From the cell containing the given text, extract its center point as (x, y) coordinate. 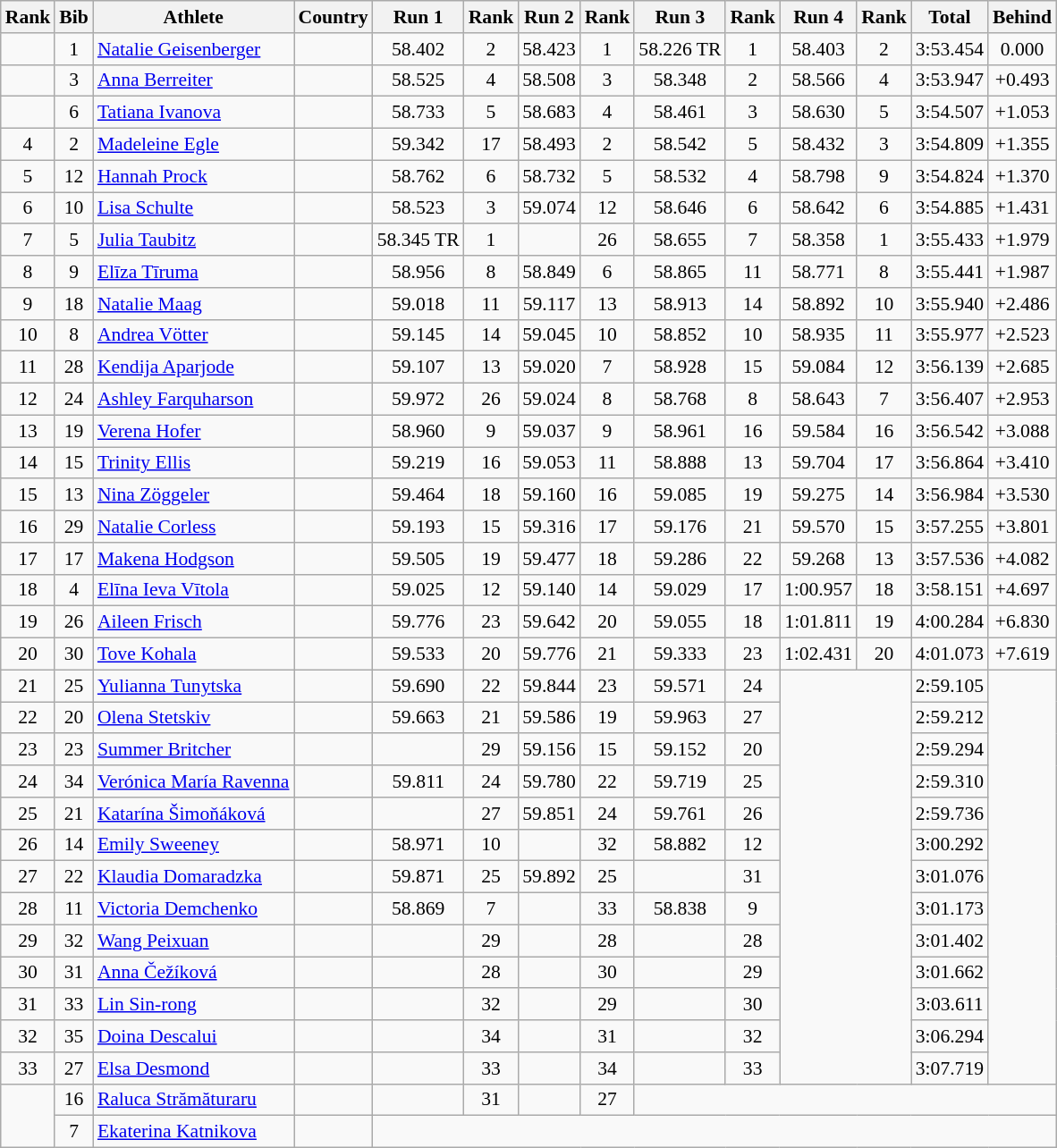
Elīza Tīruma (193, 272)
1:02.431 (818, 654)
3:53.947 (950, 80)
58.892 (818, 304)
+2.953 (1022, 400)
3:01.076 (950, 877)
59.018 (419, 304)
59.268 (818, 559)
Klaudia Domaradzka (193, 877)
59.275 (818, 495)
3:58.151 (950, 590)
59.286 (680, 559)
+2.523 (1022, 335)
35 (73, 1036)
59.642 (549, 622)
Wang Peixuan (193, 941)
Ashley Farquharson (193, 400)
4:01.073 (950, 654)
Total (950, 17)
2:59.105 (950, 686)
58.768 (680, 400)
3:56.864 (950, 463)
59.024 (549, 400)
59.193 (419, 527)
3:03.611 (950, 1005)
59.533 (419, 654)
Natalie Maag (193, 304)
59.117 (549, 304)
59.025 (419, 590)
3:56.139 (950, 367)
Kendija Aparjode (193, 367)
58.345 TR (419, 241)
59.586 (549, 718)
58.771 (818, 272)
58.525 (419, 80)
59.780 (549, 781)
+1.053 (1022, 113)
58.358 (818, 241)
+7.619 (1022, 654)
3:54.824 (950, 176)
Country (334, 17)
Makena Hodgson (193, 559)
+2.486 (1022, 304)
59.333 (680, 654)
3:57.255 (950, 527)
+1.355 (1022, 145)
Aileen Frisch (193, 622)
59.477 (549, 559)
Victoria Demchenko (193, 909)
+3.088 (1022, 431)
Emily Sweeney (193, 845)
58.865 (680, 272)
Madeleine Egle (193, 145)
+4.082 (1022, 559)
58.226 TR (680, 49)
Run 2 (549, 17)
58.630 (818, 113)
+1.431 (1022, 208)
58.508 (549, 80)
59.505 (419, 559)
59.570 (818, 527)
3:01.402 (950, 941)
4:00.284 (950, 622)
58.869 (419, 909)
Athlete (193, 17)
58.882 (680, 845)
58.961 (680, 431)
Run 1 (419, 17)
58.683 (549, 113)
59.972 (419, 400)
59.160 (549, 495)
58.913 (680, 304)
59.316 (549, 527)
58.655 (680, 241)
59.029 (680, 590)
0.000 (1022, 49)
58.402 (419, 49)
Run 3 (680, 17)
Olena Stetskiv (193, 718)
Elsa Desmond (193, 1068)
3:56.542 (950, 431)
+3.410 (1022, 463)
Anna Čežíková (193, 973)
Yulianna Tunytska (193, 686)
59.085 (680, 495)
58.733 (419, 113)
59.963 (680, 718)
59.571 (680, 686)
3:55.433 (950, 241)
3:57.536 (950, 559)
+4.697 (1022, 590)
Raluca Strămăturaru (193, 1100)
58.643 (818, 400)
59.219 (419, 463)
59.892 (549, 877)
58.646 (680, 208)
58.542 (680, 145)
58.493 (549, 145)
Lisa Schulte (193, 208)
+1.979 (1022, 241)
59.663 (419, 718)
Julia Taubitz (193, 241)
Natalie Corless (193, 527)
Nina Zöggeler (193, 495)
59.074 (549, 208)
3:01.173 (950, 909)
59.176 (680, 527)
3:56.984 (950, 495)
59.690 (419, 686)
3:54.507 (950, 113)
+3.530 (1022, 495)
58.762 (419, 176)
58.798 (818, 176)
58.971 (419, 845)
+0.493 (1022, 80)
58.935 (818, 335)
3:55.977 (950, 335)
58.956 (419, 272)
59.107 (419, 367)
+2.685 (1022, 367)
58.532 (680, 176)
59.704 (818, 463)
1:00.957 (818, 590)
58.928 (680, 367)
58.523 (419, 208)
59.851 (549, 814)
3:07.719 (950, 1068)
Summer Britcher (193, 750)
59.811 (419, 781)
2:59.310 (950, 781)
Verena Hofer (193, 431)
58.849 (549, 272)
58.403 (818, 49)
+1.370 (1022, 176)
2:59.212 (950, 718)
3:55.940 (950, 304)
58.461 (680, 113)
Andrea Vötter (193, 335)
3:06.294 (950, 1036)
3:56.407 (950, 400)
59.342 (419, 145)
3:01.662 (950, 973)
Run 4 (818, 17)
59.145 (419, 335)
59.156 (549, 750)
Natalie Geisenberger (193, 49)
Elīna Ieva Vītola (193, 590)
59.020 (549, 367)
Anna Berreiter (193, 80)
59.053 (549, 463)
+1.987 (1022, 272)
+6.830 (1022, 622)
1:01.811 (818, 622)
58.888 (680, 463)
59.844 (549, 686)
Hannah Prock (193, 176)
Tove Kohala (193, 654)
Bib (73, 17)
2:59.294 (950, 750)
Trinity Ellis (193, 463)
58.642 (818, 208)
Ekaterina Katnikova (193, 1132)
3:54.809 (950, 145)
58.732 (549, 176)
3:54.885 (950, 208)
58.566 (818, 80)
59.084 (818, 367)
3:53.454 (950, 49)
59.719 (680, 781)
+3.801 (1022, 527)
59.045 (549, 335)
58.348 (680, 80)
59.584 (818, 431)
59.037 (549, 431)
59.871 (419, 877)
58.852 (680, 335)
3:55.441 (950, 272)
3:00.292 (950, 845)
Lin Sin-rong (193, 1005)
58.960 (419, 431)
59.464 (419, 495)
58.423 (549, 49)
Doina Descalui (193, 1036)
Tatiana Ivanova (193, 113)
Verónica María Ravenna (193, 781)
58.432 (818, 145)
59.055 (680, 622)
59.140 (549, 590)
Behind (1022, 17)
Katarína Šimoňáková (193, 814)
59.761 (680, 814)
59.152 (680, 750)
2:59.736 (950, 814)
58.838 (680, 909)
